Return the [x, y] coordinate for the center point of the cell that contains the specified text.  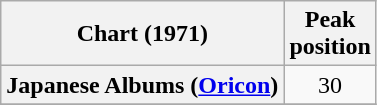
Peakposition [330, 34]
Chart (1971) [142, 34]
Japanese Albums (Oricon) [142, 85]
30 [330, 85]
